Locate the cell with the specified text and output its [x, y] center coordinate. 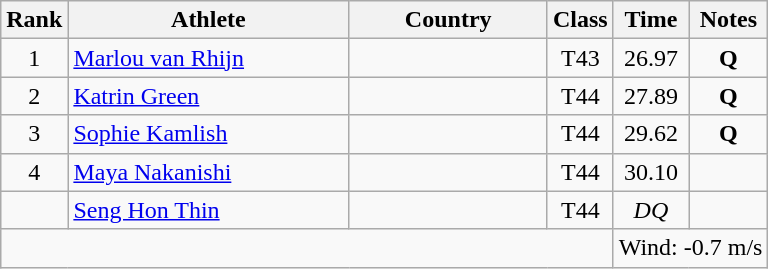
Notes [728, 20]
Class [580, 20]
Country [448, 20]
Rank [34, 20]
3 [34, 134]
Maya Nakanishi [208, 172]
27.89 [650, 96]
Katrin Green [208, 96]
2 [34, 96]
1 [34, 58]
26.97 [650, 58]
Sophie Kamlish [208, 134]
Marlou van Rhijn [208, 58]
Seng Hon Thin [208, 210]
T43 [580, 58]
4 [34, 172]
Wind: -0.7 m/s [690, 248]
Athlete [208, 20]
29.62 [650, 134]
DQ [650, 210]
30.10 [650, 172]
Time [650, 20]
